Output the (x, y) coordinate of the center of the cell containing the given text.  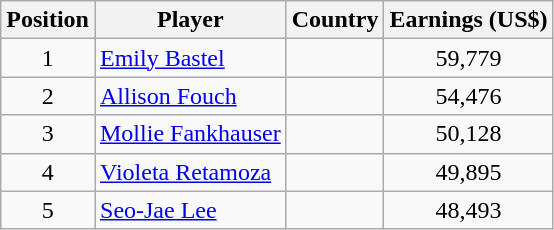
4 (48, 172)
48,493 (468, 210)
Seo-Jae Lee (190, 210)
Mollie Fankhauser (190, 134)
Emily Bastel (190, 58)
49,895 (468, 172)
2 (48, 96)
54,476 (468, 96)
Player (190, 20)
5 (48, 210)
50,128 (468, 134)
Position (48, 20)
Country (335, 20)
59,779 (468, 58)
1 (48, 58)
Violeta Retamoza (190, 172)
3 (48, 134)
Earnings (US$) (468, 20)
Allison Fouch (190, 96)
